Output the [x, y] coordinate of the center of the cell containing the given text.  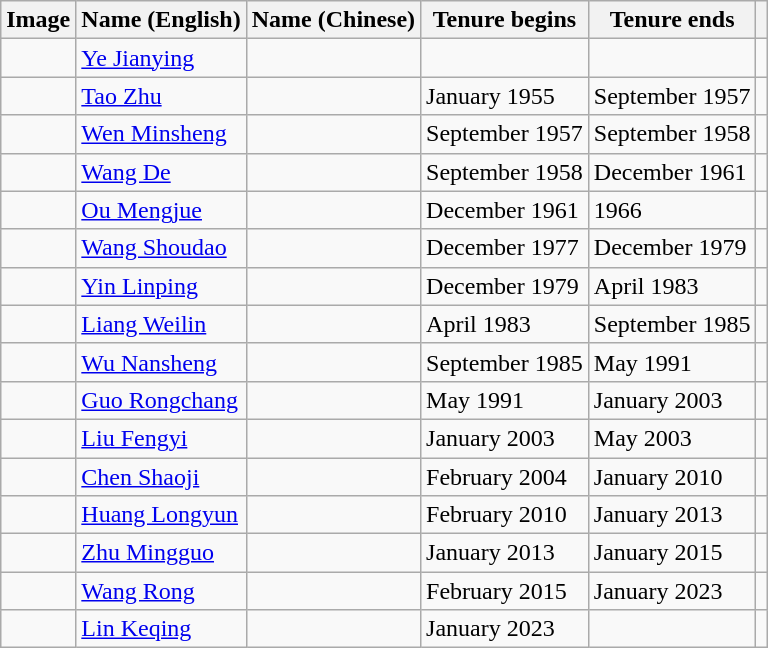
Wang De [161, 172]
Lin Keqing [161, 629]
Wang Rong [161, 591]
Name (English) [161, 20]
January 2015 [672, 553]
Tenure ends [672, 20]
Tenure begins [505, 20]
Image [38, 20]
Ye Jianying [161, 58]
December 1977 [505, 248]
February 2015 [505, 591]
Wu Nansheng [161, 362]
January 1955 [505, 96]
Zhu Mingguo [161, 553]
Liang Weilin [161, 324]
Chen Shaoji [161, 477]
February 2010 [505, 515]
February 2004 [505, 477]
Tao Zhu [161, 96]
January 2010 [672, 477]
1966 [672, 210]
Huang Longyun [161, 515]
Wen Minsheng [161, 134]
Liu Fengyi [161, 438]
Guo Rongchang [161, 400]
Ou Mengjue [161, 210]
Wang Shoudao [161, 248]
Name (Chinese) [333, 20]
May 2003 [672, 438]
Yin Linping [161, 286]
